Capture the cell that displays the provided text and extract its [x, y] central coordinate. 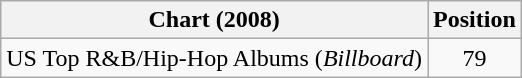
US Top R&B/Hip-Hop Albums (Billboard) [214, 58]
79 [475, 58]
Position [475, 20]
Chart (2008) [214, 20]
